Search for the cell housing the specified text and yield its [x, y] center coordinate. 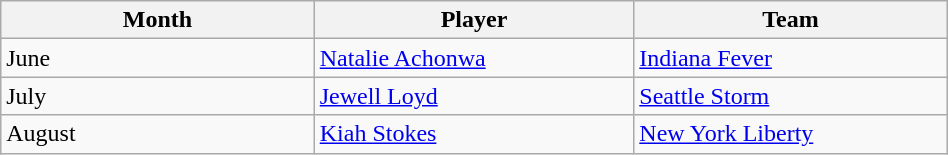
Natalie Achonwa [474, 58]
Seattle Storm [790, 96]
Month [158, 20]
July [158, 96]
June [158, 58]
Jewell Loyd [474, 96]
Team [790, 20]
Indiana Fever [790, 58]
New York Liberty [790, 134]
August [158, 134]
Kiah Stokes [474, 134]
Player [474, 20]
